Detect which cell encompasses the target text, then output its (X, Y) center coordinate. 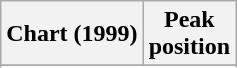
Chart (1999) (72, 34)
Peakposition (189, 34)
